Capture the cell that displays the provided text and extract its (X, Y) central coordinate. 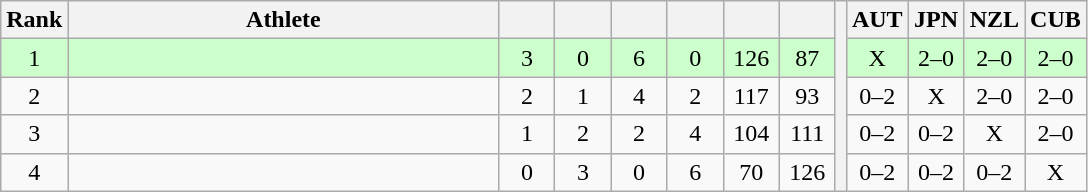
117 (751, 96)
CUB (1056, 20)
111 (807, 134)
104 (751, 134)
87 (807, 58)
NZL (994, 20)
JPN (936, 20)
Athlete (284, 20)
70 (751, 172)
AUT (877, 20)
Rank (34, 20)
93 (807, 96)
